Detect which cell encompasses the target text, then output its (X, Y) center coordinate. 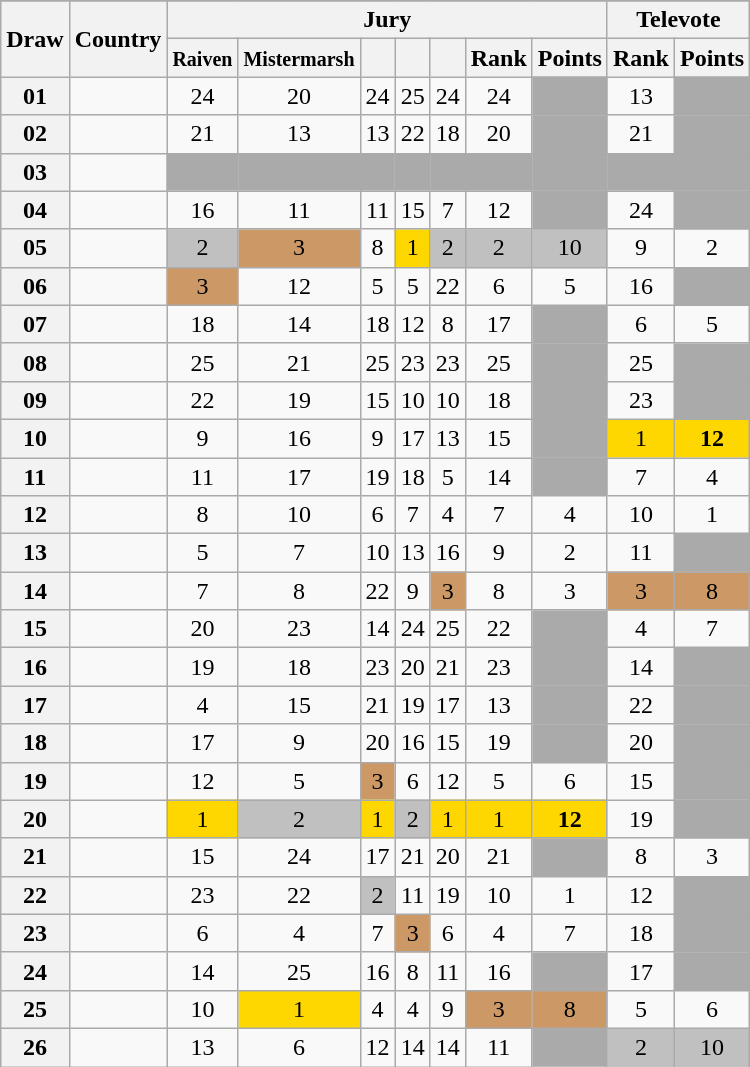
Televote (678, 20)
06 (35, 286)
08 (35, 362)
03 (35, 172)
Mistermarsh (299, 58)
01 (35, 96)
07 (35, 324)
Draw (35, 39)
04 (35, 210)
09 (35, 400)
Jury (388, 20)
05 (35, 248)
Raiven (202, 58)
02 (35, 134)
26 (35, 1047)
Country (118, 39)
